Output the (X, Y) coordinate of the center of the cell containing the given text.  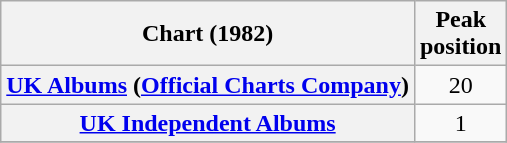
Peakposition (460, 34)
UK Independent Albums (208, 123)
Chart (1982) (208, 34)
1 (460, 123)
20 (460, 85)
UK Albums (Official Charts Company) (208, 85)
